Capture the cell that displays the provided text and extract its (x, y) central coordinate. 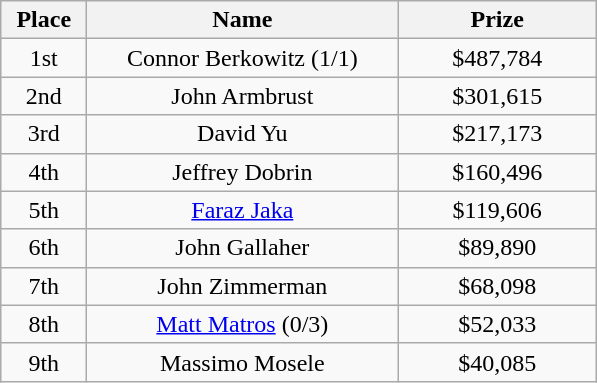
6th (44, 248)
7th (44, 286)
Matt Matros (0/3) (242, 324)
Name (242, 20)
Place (44, 20)
John Gallaher (242, 248)
$89,890 (498, 248)
4th (44, 172)
2nd (44, 96)
$301,615 (498, 96)
1st (44, 58)
$68,098 (498, 286)
Massimo Mosele (242, 362)
David Yu (242, 134)
John Zimmerman (242, 286)
$119,606 (498, 210)
Prize (498, 20)
$487,784 (498, 58)
8th (44, 324)
John Armbrust (242, 96)
9th (44, 362)
Jeffrey Dobrin (242, 172)
$40,085 (498, 362)
Connor Berkowitz (1/1) (242, 58)
$160,496 (498, 172)
$217,173 (498, 134)
$52,033 (498, 324)
5th (44, 210)
Faraz Jaka (242, 210)
3rd (44, 134)
